Provide the [X, Y] coordinate of the cell's center where the given text is located.  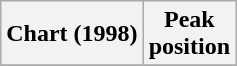
Peakposition [189, 34]
Chart (1998) [72, 34]
